Search for the cell housing the specified text and yield its [X, Y] center coordinate. 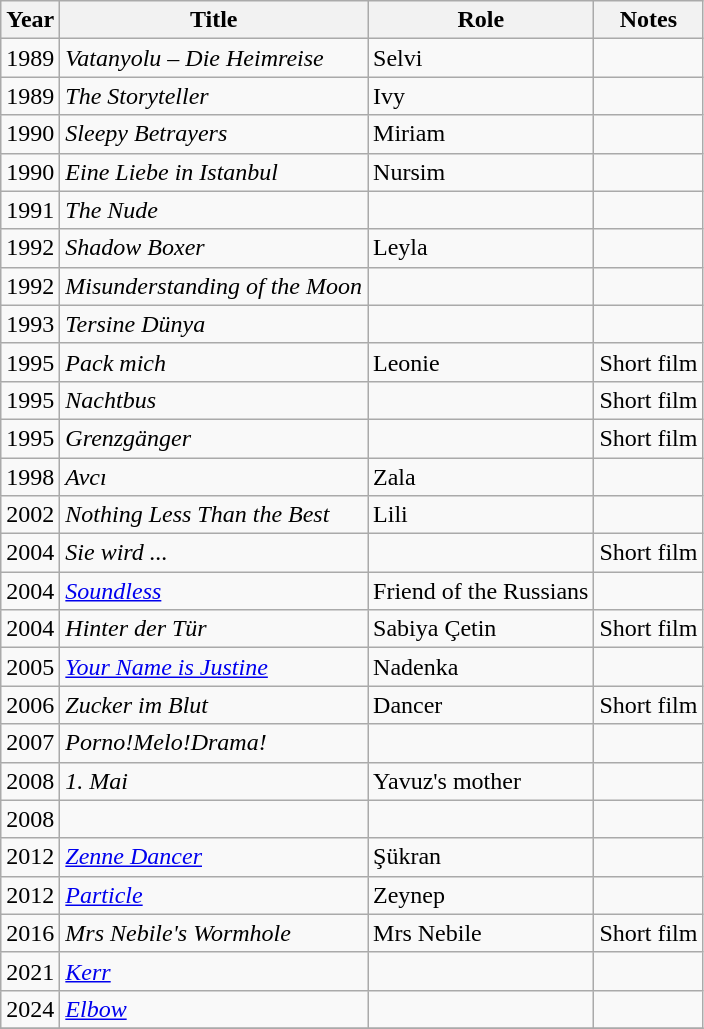
Selvi [481, 58]
1998 [30, 477]
1991 [30, 210]
The Nude [214, 210]
Friend of the Russians [481, 591]
Kerr [214, 971]
Lili [481, 515]
Vatanyolu – Die Heimreise [214, 58]
Zala [481, 477]
2002 [30, 515]
1. Mai [214, 781]
2016 [30, 933]
Your Name is Justine [214, 667]
Title [214, 20]
Tersine Dünya [214, 324]
Hinter der Tür [214, 629]
Eine Liebe in Istanbul [214, 172]
Porno!Melo!Drama! [214, 743]
Dancer [481, 705]
2005 [30, 667]
2024 [30, 1009]
2007 [30, 743]
Nadenka [481, 667]
Particle [214, 895]
Sleepy Betrayers [214, 134]
Pack mich [214, 362]
Ivy [481, 96]
Elbow [214, 1009]
Sie wird ... [214, 553]
Zeynep [481, 895]
Nachtbus [214, 400]
Year [30, 20]
1993 [30, 324]
Avcı [214, 477]
Shadow Boxer [214, 248]
2021 [30, 971]
Mrs Nebile's Wormhole [214, 933]
Grenzgänger [214, 438]
Şükran [481, 857]
Leonie [481, 362]
Soundless [214, 591]
Zenne Dancer [214, 857]
Zucker im Blut [214, 705]
Mrs Nebile [481, 933]
Nothing Less Than the Best [214, 515]
Misunderstanding of the Moon [214, 286]
Yavuz's mother [481, 781]
Role [481, 20]
2006 [30, 705]
Leyla [481, 248]
The Storyteller [214, 96]
Miriam [481, 134]
Notes [648, 20]
Sabiya Çetin [481, 629]
Nursim [481, 172]
